Return the (X, Y) coordinate for the center point of the cell that contains the specified text.  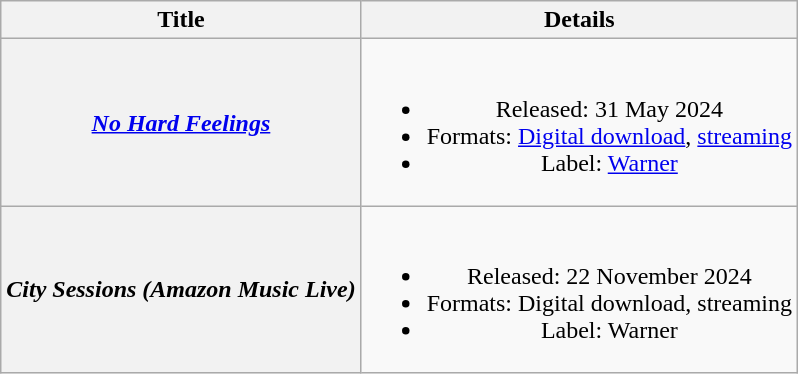
Title (181, 20)
Released: 22 November 2024Formats: Digital download, streamingLabel: Warner (579, 290)
City Sessions (Amazon Music Live) (181, 290)
Details (579, 20)
Released: 31 May 2024Formats: Digital download, streamingLabel: Warner (579, 122)
No Hard Feelings (181, 122)
